Return (X, Y) of the center of cell containing provided text 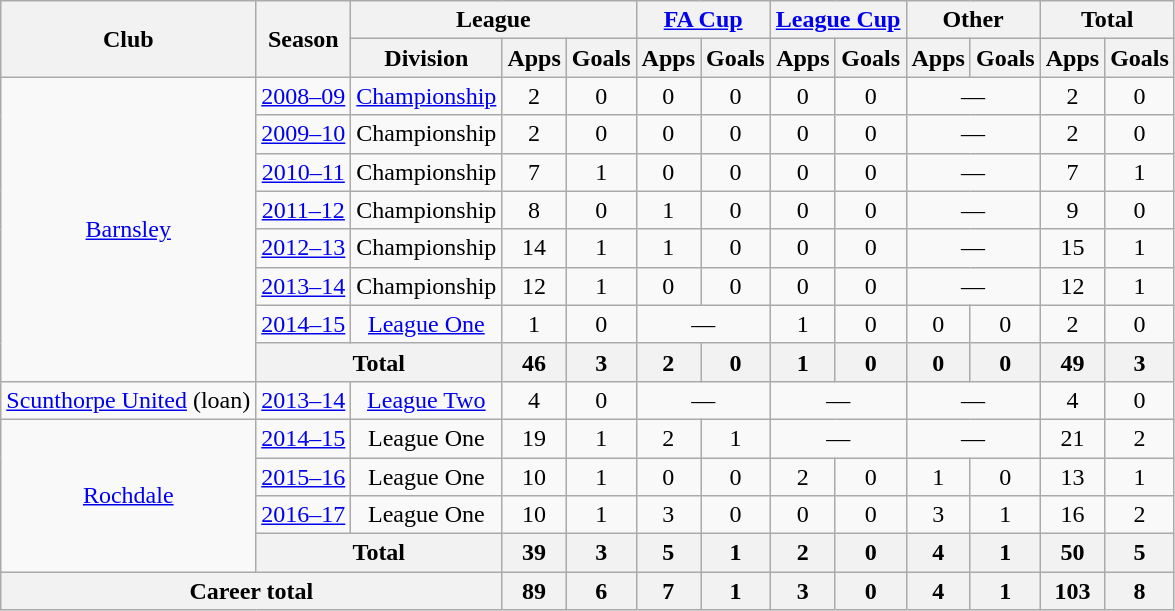
Club (128, 39)
FA Cup (703, 20)
15 (1072, 248)
6 (601, 591)
2009–10 (304, 134)
2010–11 (304, 172)
Career total (252, 591)
2015–16 (304, 477)
16 (1072, 515)
League Cup (838, 20)
39 (534, 553)
Division (426, 58)
14 (534, 248)
46 (534, 362)
2008–09 (304, 96)
League Two (426, 400)
19 (534, 438)
2016–17 (304, 515)
9 (1072, 210)
13 (1072, 477)
21 (1072, 438)
Rochdale (128, 495)
103 (1072, 591)
Season (304, 39)
2012–13 (304, 248)
2011–12 (304, 210)
Other (973, 20)
Barnsley (128, 229)
49 (1072, 362)
Scunthorpe United (loan) (128, 400)
89 (534, 591)
50 (1072, 553)
League (494, 20)
